Provide the (X, Y) coordinate of the cell's center where the given text is located.  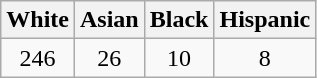
White (38, 20)
8 (265, 58)
Hispanic (265, 20)
Black (179, 20)
246 (38, 58)
Asian (109, 20)
10 (179, 58)
26 (109, 58)
